Identify which cell holds the provided text, then report its (X, Y) central coordinate. 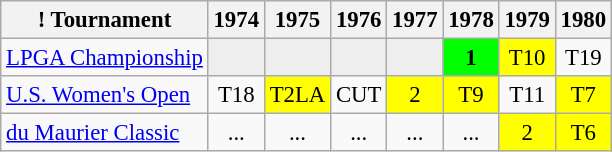
1980 (583, 20)
T11 (527, 95)
! Tournament (104, 20)
T2LA (297, 95)
CUT (359, 95)
1975 (297, 20)
1978 (471, 20)
LPGA Championship (104, 58)
1977 (415, 20)
T6 (583, 133)
1976 (359, 20)
du Maurier Classic (104, 133)
T10 (527, 58)
T19 (583, 58)
1979 (527, 20)
T9 (471, 95)
1974 (236, 20)
U.S. Women's Open (104, 95)
1 (471, 58)
T7 (583, 95)
T18 (236, 95)
